Return the (x, y) coordinate for the center point of the cell that contains the specified text.  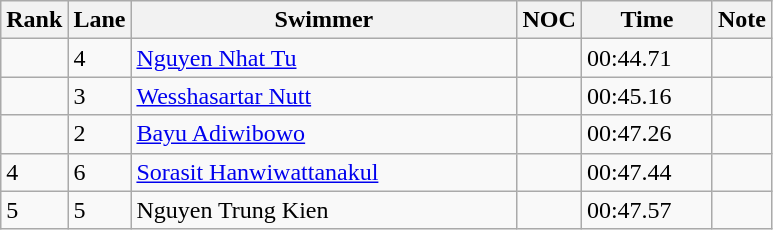
NOC (549, 20)
Rank (34, 20)
Swimmer (324, 20)
00:47.26 (646, 134)
00:47.44 (646, 172)
Bayu Adiwibowo (324, 134)
2 (100, 134)
Note (742, 20)
Sorasit Hanwiwattanakul (324, 172)
Lane (100, 20)
00:45.16 (646, 96)
6 (100, 172)
3 (100, 96)
Nguyen Trung Kien (324, 210)
Wesshasartar Nutt (324, 96)
00:44.71 (646, 58)
00:47.57 (646, 210)
Time (646, 20)
Nguyen Nhat Tu (324, 58)
